From the cell containing the given text, extract its center point as [X, Y] coordinate. 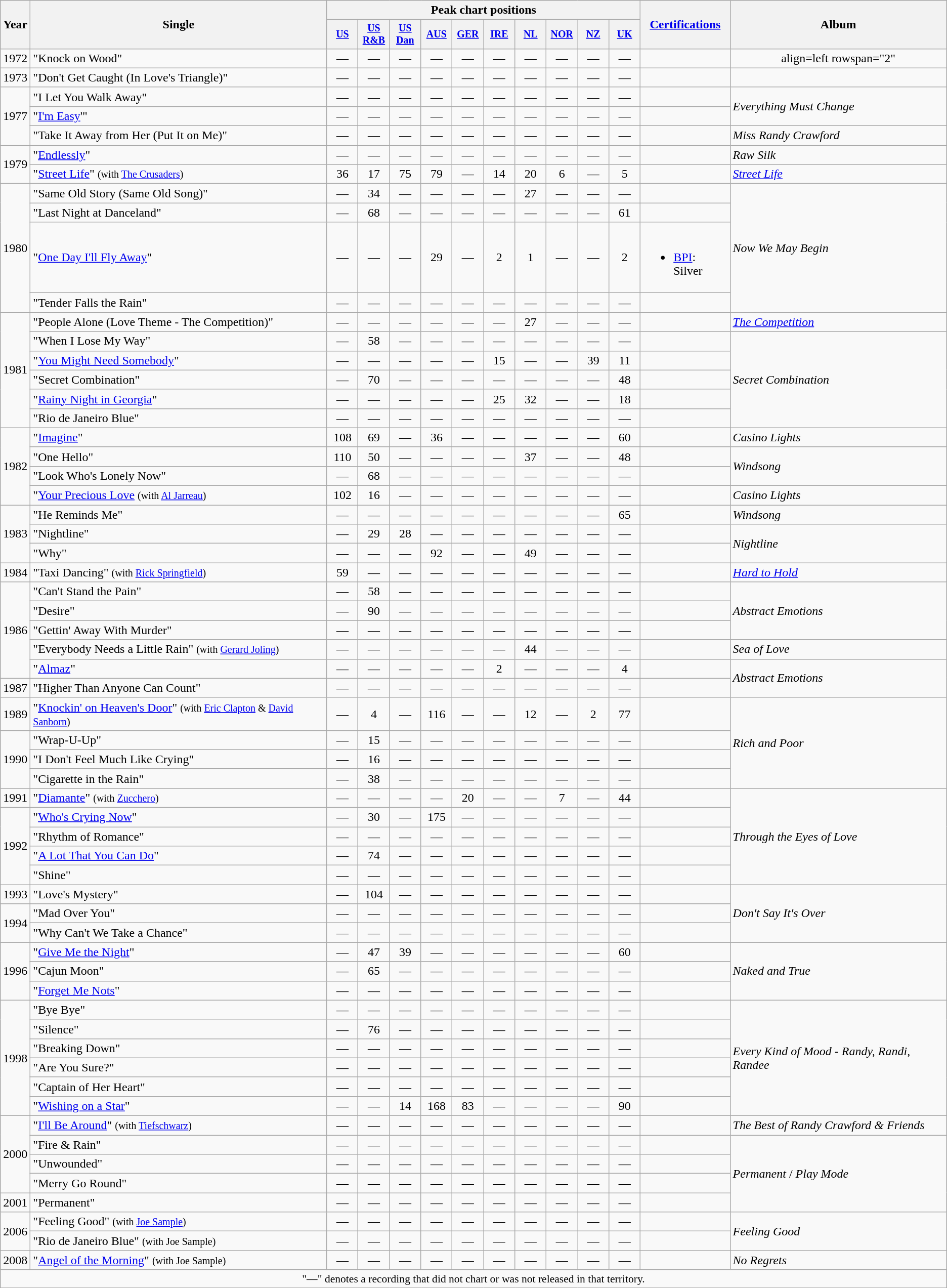
Feeling Good [838, 1231]
2000 [15, 1154]
5 [625, 174]
17 [374, 174]
"Rhythm of Romance" [179, 837]
61 [625, 213]
1981 [15, 370]
Street Life [838, 174]
1989 [15, 714]
1972 [15, 58]
"Don't Get Caught (In Love's Triangle)" [179, 77]
74 [374, 856]
UK [625, 34]
"Bye Bye" [179, 1010]
"Street Life" (with The Crusaders) [179, 174]
"Why" [179, 553]
"Mad Over You" [179, 913]
Through the Eyes of Love [838, 836]
168 [437, 1106]
"Everybody Needs a Little Rain" (with Gerard Joling) [179, 649]
79 [437, 174]
"Wishing on a Star" [179, 1106]
1982 [15, 466]
69 [374, 437]
The Competition [838, 322]
1984 [15, 572]
"Rainy Night in Georgia" [179, 399]
Nightline [838, 544]
"Tender Falls the Rain" [179, 303]
18 [625, 399]
"I'll Be Around" (with Tiefschwarz) [179, 1126]
No Regrets [838, 1260]
"One Day I'll Fly Away" [179, 258]
"Merry Go Round" [179, 1183]
NL [531, 34]
"Love's Mystery" [179, 894]
"Give Me the Night" [179, 952]
1990 [15, 759]
1996 [15, 971]
Now We May Begin [838, 248]
"Higher Than Anyone Can Count" [179, 688]
1 [531, 258]
Every Kind of Mood - Randy, Randi, Randee [838, 1058]
1973 [15, 77]
25 [499, 399]
12 [531, 714]
"Angel of the Morning" (with Joe Sample) [179, 1260]
"I'm Easy'" [179, 116]
align=left rowspan="2" [838, 58]
1977 [15, 116]
Permanent / Play Mode [838, 1174]
"Almaz" [179, 669]
"He Reminds Me" [179, 515]
28 [405, 534]
BPI: Silver [685, 258]
1992 [15, 846]
GER [468, 34]
AUS [437, 34]
2008 [15, 1260]
75 [405, 174]
"Take It Away from Her (Put It on Me)" [179, 136]
7 [562, 798]
"Captain of Her Heart" [179, 1087]
77 [625, 714]
The Best of Randy Crawford & Friends [838, 1126]
1979 [15, 164]
38 [374, 778]
Don't Say It's Over [838, 913]
47 [374, 952]
"Endlessly" [179, 155]
"Unwounded" [179, 1164]
"Why Can't We Take a Chance" [179, 933]
Year [15, 25]
Sea of Love [838, 649]
76 [374, 1029]
"Feeling Good" (with Joe Sample) [179, 1222]
Miss Randy Crawford [838, 136]
Hard to Hold [838, 572]
"Same Old Story (Same Old Song)" [179, 193]
"I Let You Walk Away" [179, 97]
"Look Who's Lonely Now" [179, 476]
"Rio de Janeiro Blue" (with Joe Sample) [179, 1241]
1994 [15, 923]
2006 [15, 1231]
"Nightline" [179, 534]
59 [342, 572]
92 [437, 553]
"Cajun Moon" [179, 971]
"Cigarette in the Rain" [179, 778]
"Imagine" [179, 437]
34 [374, 193]
NOR [562, 34]
"Who's Crying Now" [179, 817]
1987 [15, 688]
1980 [15, 248]
US Dan [405, 34]
"Secret Combination" [179, 380]
108 [342, 437]
"Desire" [179, 611]
1983 [15, 534]
USR&B [374, 34]
"A Lot That You Can Do" [179, 856]
"Fire & Rain" [179, 1145]
30 [374, 817]
110 [342, 456]
"One Hello" [179, 456]
175 [437, 817]
"Forget Me Nots" [179, 990]
Everything Must Change [838, 106]
Peak chart positions [484, 10]
"Taxi Dancing" (with Rick Springfield) [179, 572]
"—" denotes a recording that did not chart or was not released in that territory. [473, 1279]
Rich and Poor [838, 743]
"People Alone (Love Theme - The Competition)" [179, 322]
1998 [15, 1058]
Certifications [685, 25]
"Can't Stand the Pain" [179, 592]
6 [562, 174]
NZ [593, 34]
11 [625, 360]
"Wrap-U-Up" [179, 740]
50 [374, 456]
IRE [499, 34]
102 [342, 495]
104 [374, 894]
32 [531, 399]
Naked and True [838, 971]
"Last Night at Danceland" [179, 213]
37 [531, 456]
"Breaking Down" [179, 1048]
"Your Precious Love (with Al Jarreau) [179, 495]
"Silence" [179, 1029]
"When I Lose My Way" [179, 341]
"Gettin' Away With Murder" [179, 630]
"Permanent" [179, 1202]
"Knock on Wood" [179, 58]
"Rio de Janeiro Blue" [179, 418]
1986 [15, 630]
70 [374, 380]
"I Don't Feel Much Like Crying" [179, 759]
1991 [15, 798]
1993 [15, 894]
2001 [15, 1202]
116 [437, 714]
US [342, 34]
"Diamante" (with Zucchero) [179, 798]
83 [468, 1106]
Raw Silk [838, 155]
"Knockin' on Heaven's Door" (with Eric Clapton & David Sanborn) [179, 714]
"You Might Need Somebody" [179, 360]
Album [838, 25]
Single [179, 25]
49 [531, 553]
Secret Combination [838, 380]
"Shine" [179, 875]
"Are You Sure?" [179, 1067]
